Find where the given text appears and provide that cell's center as (x, y) coordinate. 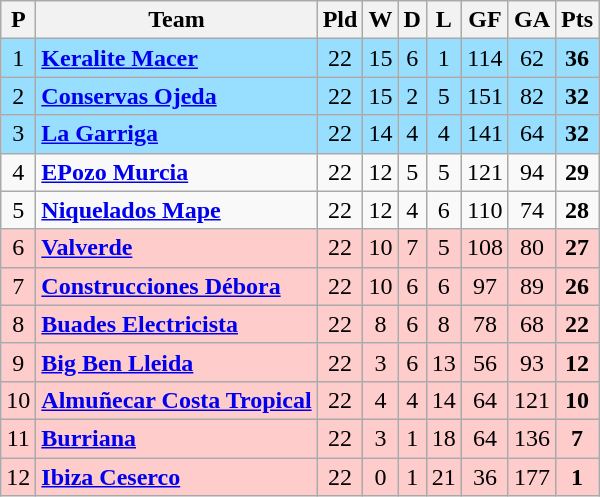
141 (484, 134)
68 (532, 324)
56 (484, 362)
110 (484, 210)
114 (484, 58)
136 (532, 438)
151 (484, 96)
0 (380, 477)
Burriana (176, 438)
D (412, 20)
W (380, 20)
Ibiza Ceserco (176, 477)
Keralite Macer (176, 58)
93 (532, 362)
GA (532, 20)
La Garriga (176, 134)
Niquelados Mape (176, 210)
94 (532, 172)
108 (484, 248)
89 (532, 286)
L (444, 20)
62 (532, 58)
Big Ben Lleida (176, 362)
P (18, 20)
Pts (578, 20)
GF (484, 20)
21 (444, 477)
18 (444, 438)
Pld (340, 20)
177 (532, 477)
26 (578, 286)
82 (532, 96)
9 (18, 362)
97 (484, 286)
29 (578, 172)
28 (578, 210)
80 (532, 248)
Valverde (176, 248)
Almuñecar Costa Tropical (176, 400)
Buades Electricista (176, 324)
Construcciones Débora (176, 286)
EPozo Murcia (176, 172)
11 (18, 438)
13 (444, 362)
Team (176, 20)
27 (578, 248)
74 (532, 210)
Conservas Ojeda (176, 96)
78 (484, 324)
